Determine the [x, y] coordinate at the center of the cell enclosing the given text.  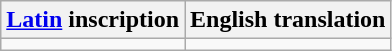
English translation [288, 20]
Latin inscription [93, 20]
